Identify which cell holds the provided text, then report its [X, Y] central coordinate. 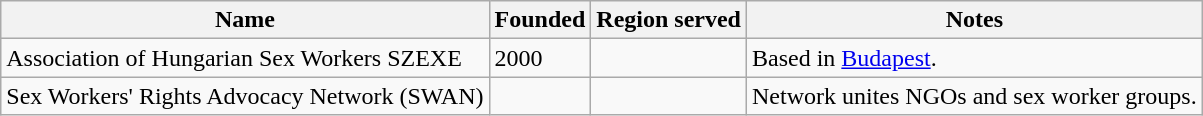
Region served [669, 20]
Notes [975, 20]
Network unites NGOs and sex worker groups. [975, 96]
Sex Workers' Rights Advocacy Network (SWAN) [245, 96]
Based in Budapest. [975, 58]
Name [245, 20]
Founded [540, 20]
Association of Hungarian Sex Workers SZEXE [245, 58]
2000 [540, 58]
